Capture the cell that displays the provided text and extract its [x, y] central coordinate. 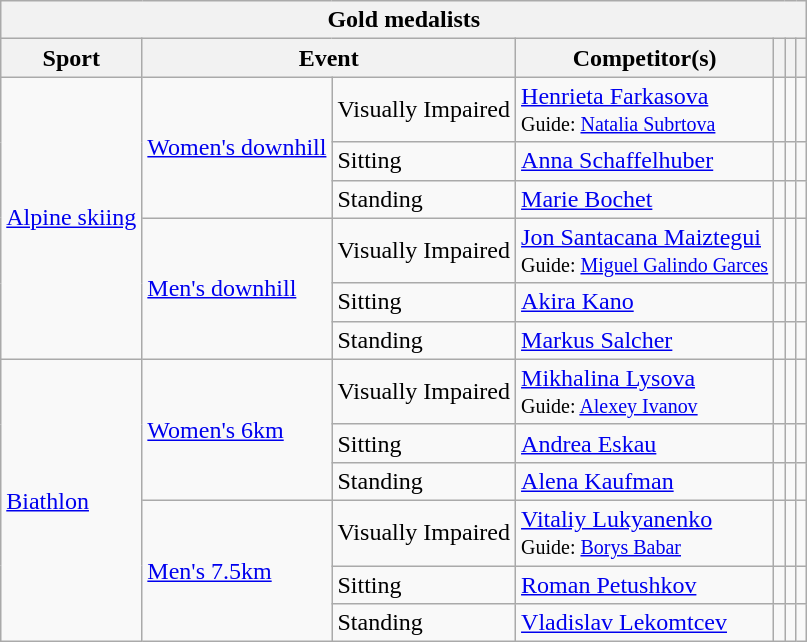
Anna Schaffelhuber [645, 161]
Alpine skiing [72, 218]
Competitor(s) [645, 58]
Vitaliy LukyanenkoGuide: Borys Babar [645, 532]
Jon Santacana MaizteguiGuide: Miguel Galindo Garces [645, 250]
Sport [72, 58]
Roman Petushkov [645, 585]
Marie Bochet [645, 199]
Women's downhill [237, 148]
Women's 6km [237, 430]
Event [329, 58]
Men's 7.5km [237, 570]
Vladislav Lekomtcev [645, 623]
Mikhalina LysovaGuide: Alexey Ivanov [645, 392]
Henrieta FarkasovaGuide: Natalia Subrtova [645, 110]
Akira Kano [645, 302]
Men's downhill [237, 288]
Alena Kaufman [645, 481]
Markus Salcher [645, 340]
Biathlon [72, 500]
Andrea Eskau [645, 443]
Gold medalists [404, 20]
